Output the [X, Y] coordinate of the center of the cell containing the given text.  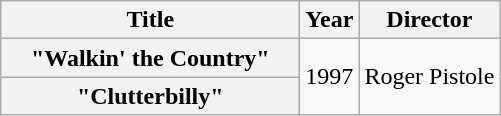
Year [330, 20]
Director [430, 20]
1997 [330, 77]
"Walkin' the Country" [150, 58]
Title [150, 20]
"Clutterbilly" [150, 96]
Roger Pistole [430, 77]
